Locate the cell with the specified text and output its [x, y] center coordinate. 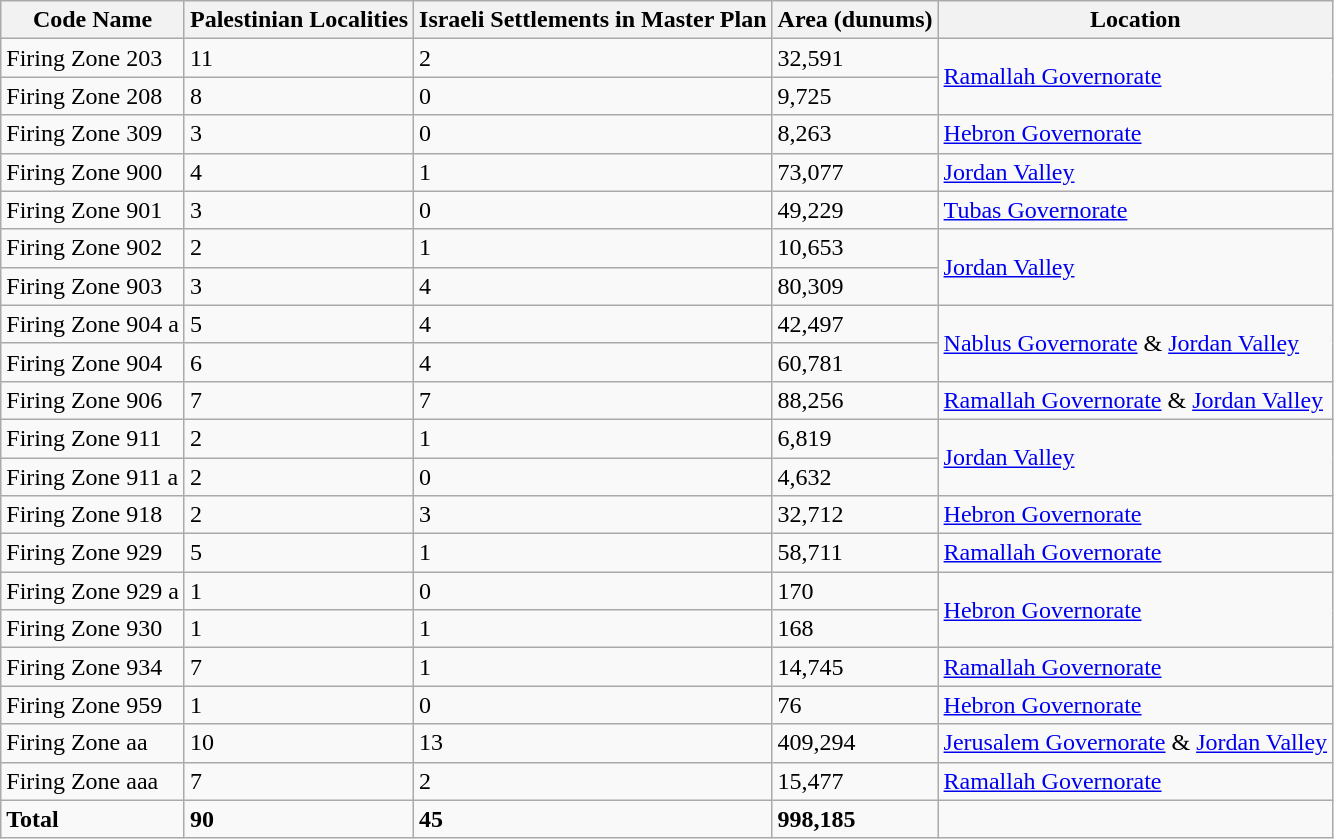
409,294 [855, 743]
Firing Zone 930 [93, 629]
Firing Zone 934 [93, 667]
Firing Zone 929 a [93, 591]
90 [298, 819]
58,711 [855, 553]
Firing Zone 901 [93, 210]
168 [855, 629]
Firing Zone 203 [93, 58]
6 [298, 362]
Firing Zone 904 [93, 362]
10,653 [855, 248]
Firing Zone 911 a [93, 477]
Firing Zone 208 [93, 96]
8 [298, 96]
14,745 [855, 667]
Firing Zone 902 [93, 248]
80,309 [855, 286]
Firing Zone 959 [93, 705]
Ramallah Governorate & Jordan Valley [1136, 400]
Firing Zone aaa [93, 781]
Firing Zone aa [93, 743]
Firing Zone 903 [93, 286]
Area (dunums) [855, 20]
73,077 [855, 172]
60,781 [855, 362]
998,185 [855, 819]
32,591 [855, 58]
Israeli Settlements in Master Plan [594, 20]
32,712 [855, 515]
Firing Zone 900 [93, 172]
170 [855, 591]
Code Name [93, 20]
76 [855, 705]
49,229 [855, 210]
Location [1136, 20]
Firing Zone 906 [93, 400]
Palestinian Localities [298, 20]
45 [594, 819]
13 [594, 743]
Nablus Governorate & Jordan Valley [1136, 343]
15,477 [855, 781]
Total [93, 819]
4,632 [855, 477]
6,819 [855, 438]
Firing Zone 911 [93, 438]
42,497 [855, 324]
Tubas Governorate [1136, 210]
Firing Zone 309 [93, 134]
8,263 [855, 134]
Firing Zone 918 [93, 515]
11 [298, 58]
Jerusalem Governorate & Jordan Valley [1136, 743]
88,256 [855, 400]
Firing Zone 929 [93, 553]
Firing Zone 904 a [93, 324]
9,725 [855, 96]
10 [298, 743]
